Extract the [x, y] coordinate from the center of the cell holding the provided text.  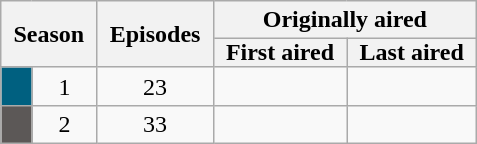
23 [155, 86]
Originally aired [344, 20]
1 [64, 86]
2 [64, 124]
Last aired [412, 53]
Season [49, 34]
First aired [280, 53]
Episodes [155, 34]
33 [155, 124]
